Extract the (x, y) coordinate from the center of the cell holding the provided text.  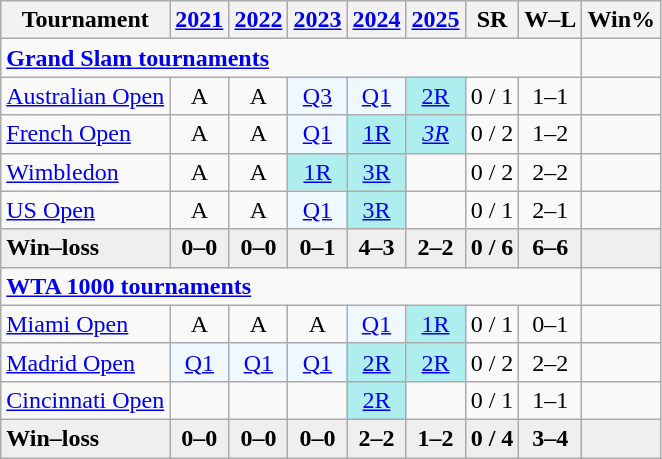
2022 (258, 20)
2–1 (550, 210)
Tournament (86, 20)
WTA 1000 tournaments (292, 286)
Madrid Open (86, 362)
0 / 4 (492, 438)
Win% (622, 20)
2021 (200, 20)
0 / 6 (492, 248)
6–6 (550, 248)
US Open (86, 210)
4–3 (376, 248)
SR (492, 20)
Miami Open (86, 324)
2024 (376, 20)
Wimbledon (86, 172)
Cincinnati Open (86, 400)
2025 (436, 20)
Australian Open (86, 96)
Q3 (318, 96)
W–L (550, 20)
Grand Slam tournaments (292, 58)
2023 (318, 20)
3–4 (550, 438)
French Open (86, 134)
